Return the (X, Y) coordinate for the center point of the cell that contains the specified text.  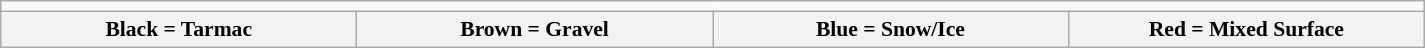
Blue = Snow/Ice (890, 29)
Brown = Gravel (535, 29)
Black = Tarmac (179, 29)
Red = Mixed Surface (1246, 29)
